Pinpoint the cell where the given text exists, returning its [X, Y] midpoint coordinate. 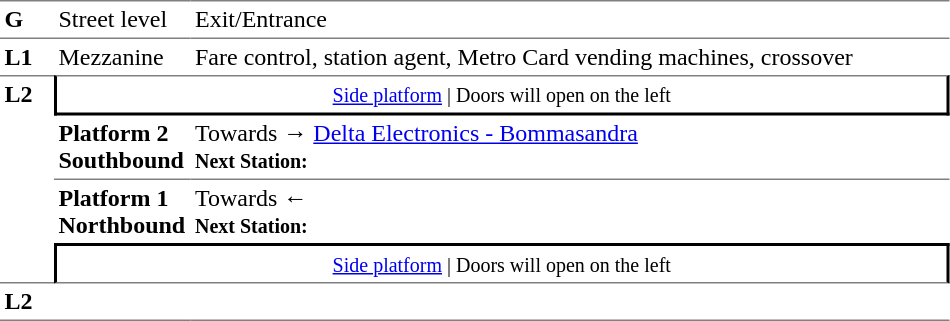
Platform 2Southbound [122, 148]
Exit/Entrance [570, 20]
G [27, 20]
Street level [122, 20]
L1 [27, 57]
Fare control, station agent, Metro Card vending machines, crossover [570, 57]
Platform 1Northbound [122, 212]
Mezzanine [122, 57]
Towards → Delta Electronics - BommasandraNext Station: [570, 148]
L2 [27, 179]
Towards ← Next Station: [570, 212]
